Return [x, y] of the center of cell containing provided text 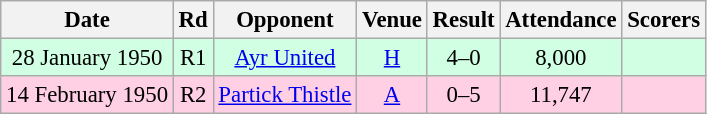
Result [464, 20]
R2 [193, 95]
Attendance [561, 20]
R1 [193, 58]
8,000 [561, 58]
Rd [193, 20]
A [392, 95]
11,747 [561, 95]
H [392, 58]
Scorers [664, 20]
Opponent [285, 20]
Venue [392, 20]
14 February 1950 [88, 95]
Ayr United [285, 58]
Partick Thistle [285, 95]
4–0 [464, 58]
Date [88, 20]
0–5 [464, 95]
28 January 1950 [88, 58]
